Capture the cell that displays the provided text and extract its (X, Y) central coordinate. 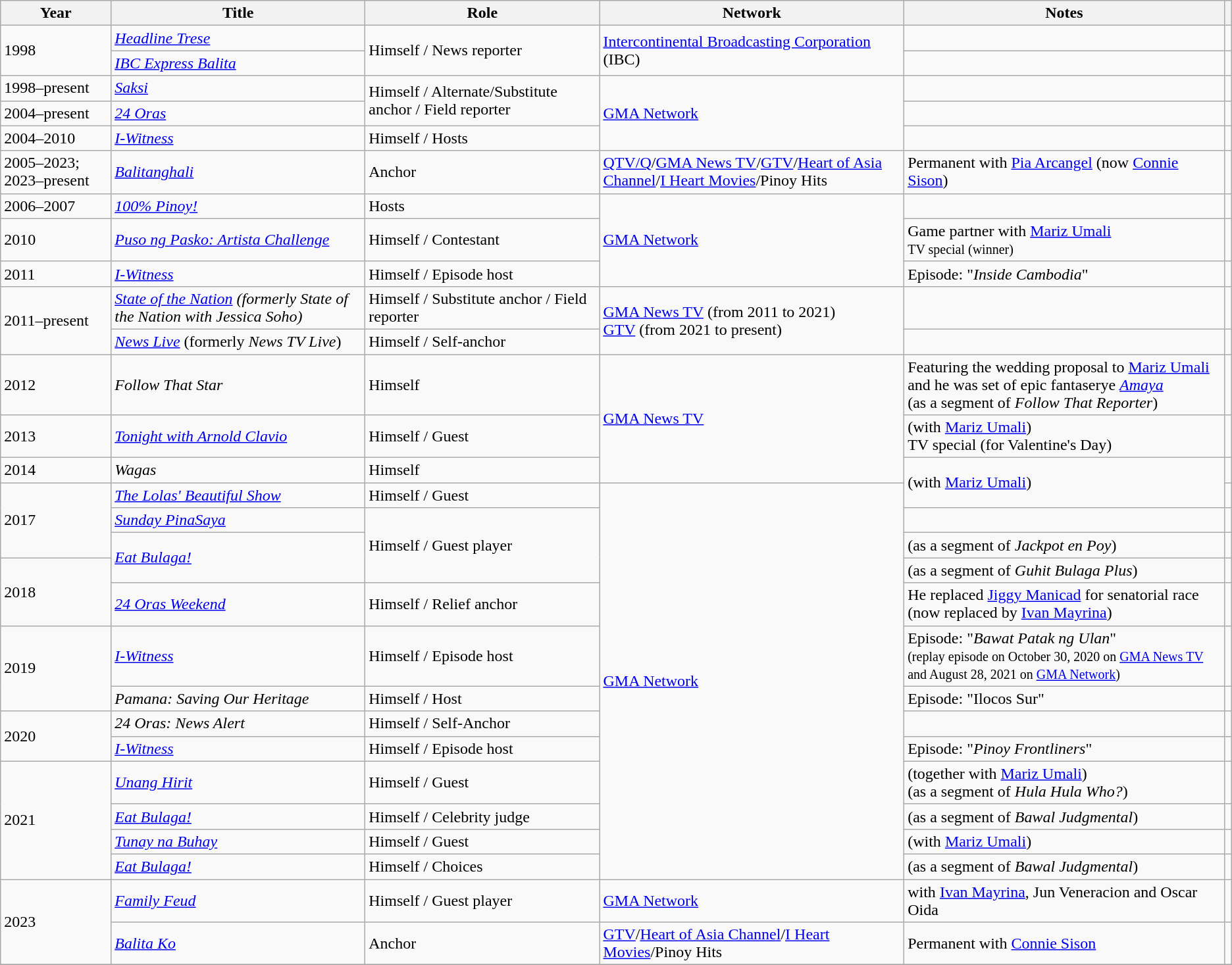
IBC Express Balita (238, 63)
Saksi (238, 88)
Role (482, 13)
Permanent with Pia Arcangel (now Connie Sison) (1064, 172)
1998 (56, 51)
2010 (56, 239)
QTV/Q/GMA News TV/GTV/Heart of Asia Channel/I Heart Movies/Pinoy Hits (752, 172)
(with Mariz Umali) TV special (for Valentine's Day) (1064, 437)
Sunday PinaSaya (238, 520)
2005–2023; 2023–present (56, 172)
GMA News TV (752, 418)
Episode: "Ilocos Sur" (1064, 699)
Intercontinental Broadcasting Corporation (IBC) (752, 51)
Permanent with Connie Sison (1064, 943)
Pamana: Saving Our Heritage (238, 699)
Himself / Relief anchor (482, 604)
Year (56, 13)
Himself / Contestant (482, 239)
Featuring the wedding proposal to Mariz Umali and he was set of epic fantaserye Amaya (as a segment of Follow That Reporter) (1064, 384)
2020 (56, 736)
Himself / Self-anchor (482, 341)
Balitanghali (238, 172)
Himself / News reporter (482, 51)
Balita Ko (238, 943)
State of the Nation (formerly State of the Nation with Jessica Soho) (238, 308)
2011 (56, 274)
2013 (56, 437)
24 Oras (238, 113)
Himself / Substitute anchor / Field reporter (482, 308)
2011–present (56, 320)
Himself / Choices (482, 866)
Follow That Star (238, 384)
Himself / Celebrity judge (482, 816)
Puso ng Pasko: Artista Challenge (238, 239)
Himself / Alternate/Substitute anchor / Field reporter (482, 101)
2004–2010 (56, 138)
1998–present (56, 88)
Network (752, 13)
GTV/Heart of Asia Channel/I Heart Movies/Pinoy Hits (752, 943)
2004–present (56, 113)
Tunay na Buhay (238, 841)
2018 (56, 592)
Hosts (482, 206)
Episode: "Inside Cambodia" (1064, 274)
Notes (1064, 13)
with Ivan Mayrina, Jun Veneracion and Oscar Oida (1064, 900)
24 Oras Weekend (238, 604)
2021 (56, 820)
2014 (56, 470)
Himself / Self-Anchor (482, 724)
100% Pinoy! (238, 206)
The Lolas' Beautiful Show (238, 495)
24 Oras: News Alert (238, 724)
Game partner with Mariz Umali TV special (winner) (1064, 239)
Himself / Hosts (482, 138)
Himself / Host (482, 699)
2012 (56, 384)
Unang Hirit (238, 783)
2023 (56, 922)
2006–2007 (56, 206)
Headline Trese (238, 38)
Tonight with Arnold Clavio (238, 437)
Family Feud (238, 900)
(together with Mariz Umali) (as a segment of Hula Hula Who?) (1064, 783)
GMA News TV (from 2011 to 2021) GTV (from 2021 to present) (752, 320)
2019 (56, 668)
He replaced Jiggy Manicad for senatorial race (now replaced by Ivan Mayrina) (1064, 604)
(as a segment of Guhit Bulaga Plus) (1064, 570)
News Live (formerly News TV Live) (238, 341)
(as a segment of Jackpot en Poy) (1064, 545)
Wagas (238, 470)
Episode: "Pinoy Frontliners" (1064, 749)
2017 (56, 520)
Title (238, 13)
Episode: "Bawat Patak ng Ulan" (replay episode on October 30, 2020 on GMA News TV and August 28, 2021 on GMA Network) (1064, 656)
